Scan for the cell matching the given text and deliver its (x, y) coordinate at center. 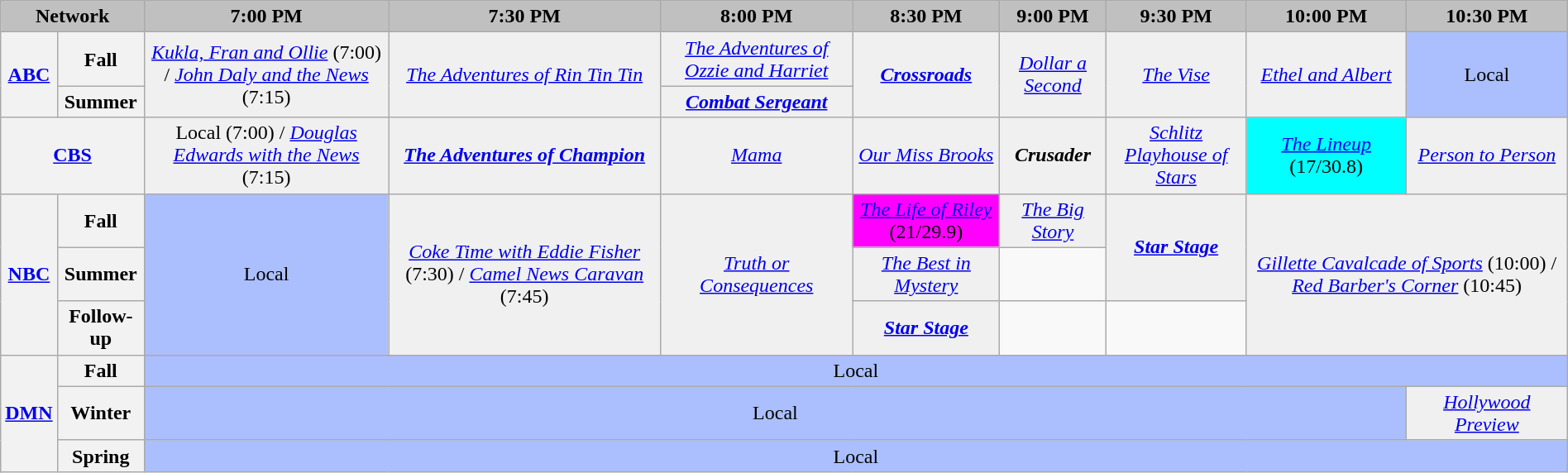
9:30 PM (1176, 17)
9:00 PM (1054, 17)
Local (7:00) / Douglas Edwards with the News (7:15) (266, 155)
The Best in Mystery (926, 275)
ABC (29, 74)
7:00 PM (266, 17)
8:00 PM (757, 17)
Our Miss Brooks (926, 155)
Mama (757, 155)
The Adventures of Ozzie and Harriet (757, 60)
Ethel and Albert (1327, 74)
Spring (101, 456)
Winter (101, 413)
Dollar a Second (1054, 74)
The Adventures of Champion (524, 155)
Hollywood Preview (1487, 413)
Follow-up (101, 327)
Crossroads (926, 74)
Truth or Consequences (757, 275)
The Lineup (17/30.8) (1327, 155)
8:30 PM (926, 17)
The Adventures of Rin Tin Tin (524, 74)
NBC (29, 275)
Kukla, Fran and Ollie (7:00) / John Daly and the News (7:15) (266, 74)
Schlitz Playhouse of Stars (1176, 155)
Gillette Cavalcade of Sports (10:00) / Red Barber's Corner (10:45) (1407, 275)
The Vise (1176, 74)
The Big Story (1054, 220)
Coke Time with Eddie Fisher (7:30) / Camel News Caravan (7:45) (524, 275)
Combat Sergeant (757, 102)
Crusader (1054, 155)
10:00 PM (1327, 17)
CBS (73, 155)
DMN (29, 413)
The Life of Riley (21/29.9) (926, 220)
7:30 PM (524, 17)
Network (73, 17)
Person to Person (1487, 155)
10:30 PM (1487, 17)
